Return [x, y] of the center of cell containing provided text 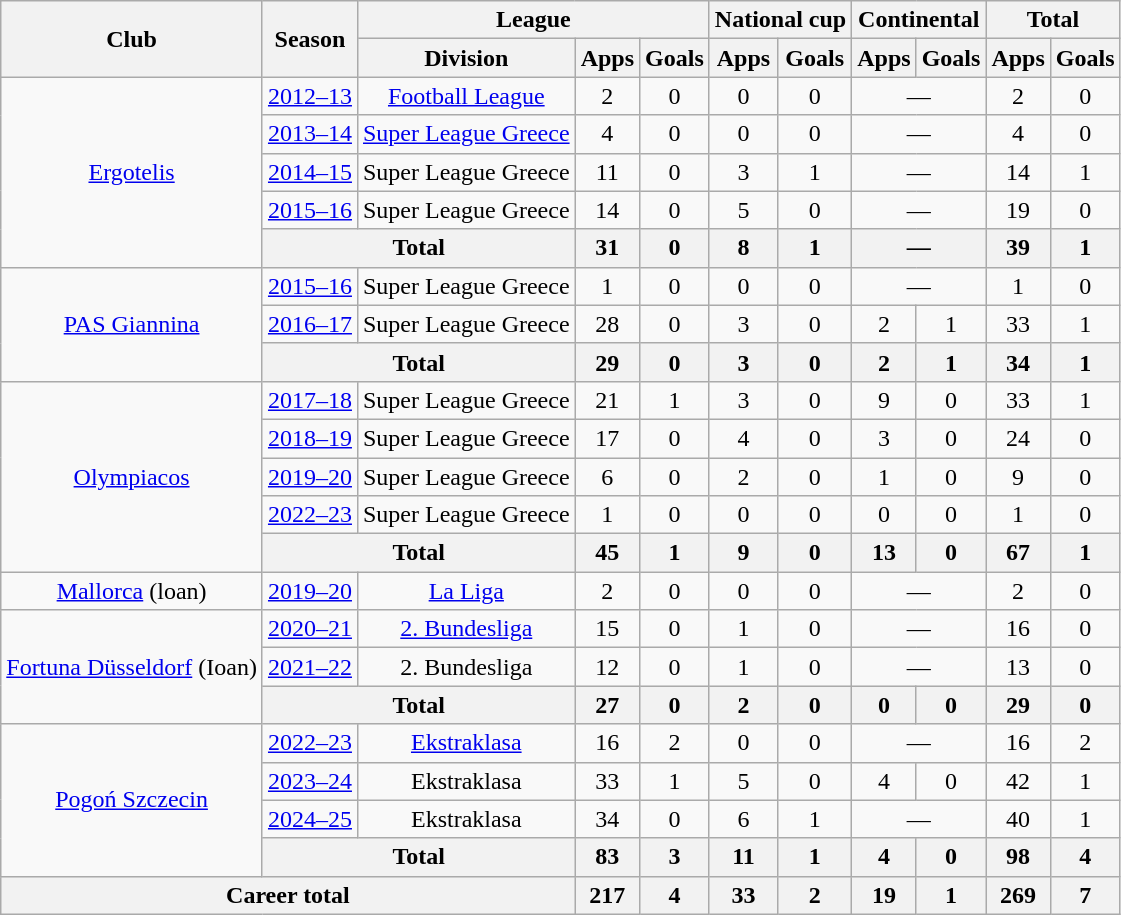
2024–25 [310, 819]
Football League [466, 96]
Season [310, 39]
17 [607, 438]
28 [607, 324]
National cup [780, 20]
Career total [288, 895]
Division [466, 58]
2013–14 [310, 134]
2012–13 [310, 96]
Ergotelis [132, 172]
Club [132, 39]
2023–24 [310, 781]
40 [1018, 819]
269 [1018, 895]
2020–21 [310, 629]
83 [607, 857]
La Liga [466, 591]
Mallorca (loan) [132, 591]
Olympiacos [132, 476]
21 [607, 400]
PAS Giannina [132, 324]
2021–22 [310, 667]
8 [743, 248]
27 [607, 705]
31 [607, 248]
2016–17 [310, 324]
2017–18 [310, 400]
Continental [919, 20]
Fortuna Düsseldorf (Ioan) [132, 667]
12 [607, 667]
2018–19 [310, 438]
24 [1018, 438]
15 [607, 629]
7 [1085, 895]
67 [1018, 553]
42 [1018, 781]
45 [607, 553]
98 [1018, 857]
2014–15 [310, 172]
217 [607, 895]
Pogoń Szczecin [132, 800]
39 [1018, 248]
League [533, 20]
